Identify which cell holds the provided text, then report its (X, Y) central coordinate. 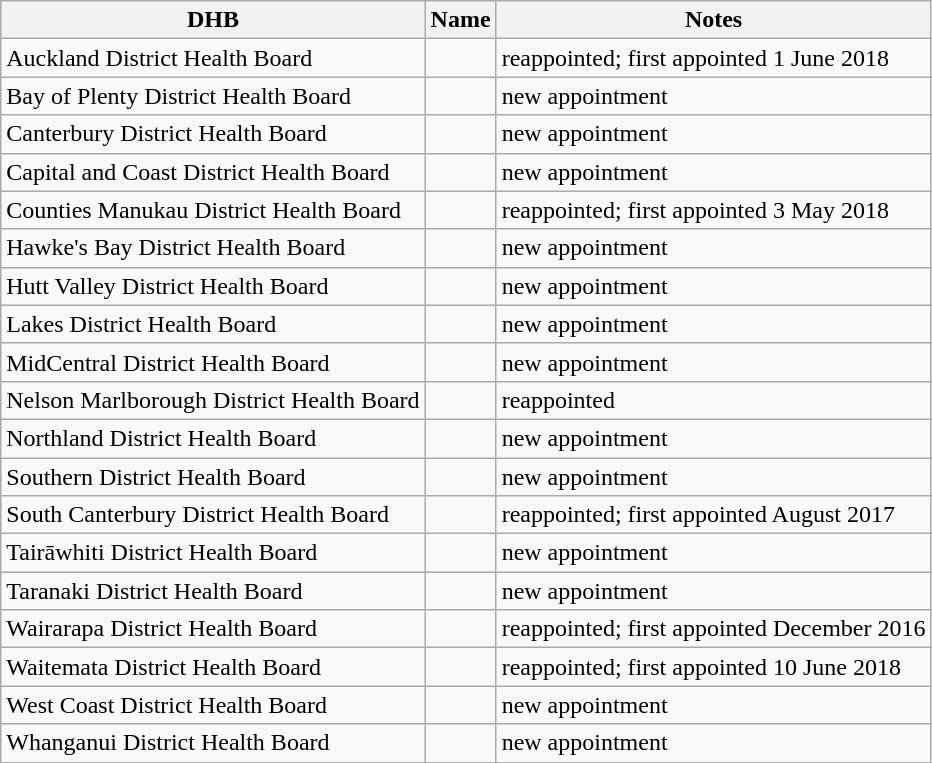
West Coast District Health Board (213, 705)
reappointed (714, 400)
Wairarapa District Health Board (213, 629)
reappointed; first appointed 1 June 2018 (714, 58)
DHB (213, 20)
Whanganui District Health Board (213, 743)
South Canterbury District Health Board (213, 515)
Counties Manukau District Health Board (213, 210)
Northland District Health Board (213, 438)
Southern District Health Board (213, 477)
Taranaki District Health Board (213, 591)
Name (460, 20)
reappointed; first appointed 10 June 2018 (714, 667)
reappointed; first appointed December 2016 (714, 629)
Hutt Valley District Health Board (213, 286)
Hawke's Bay District Health Board (213, 248)
Nelson Marlborough District Health Board (213, 400)
Notes (714, 20)
Waitemata District Health Board (213, 667)
Bay of Plenty District Health Board (213, 96)
reappointed; first appointed 3 May 2018 (714, 210)
Capital and Coast District Health Board (213, 172)
Auckland District Health Board (213, 58)
Tairāwhiti District Health Board (213, 553)
MidCentral District Health Board (213, 362)
Lakes District Health Board (213, 324)
reappointed; first appointed August 2017 (714, 515)
Canterbury District Health Board (213, 134)
